Determine the (X, Y) coordinate at the center of the cell enclosing the given text.  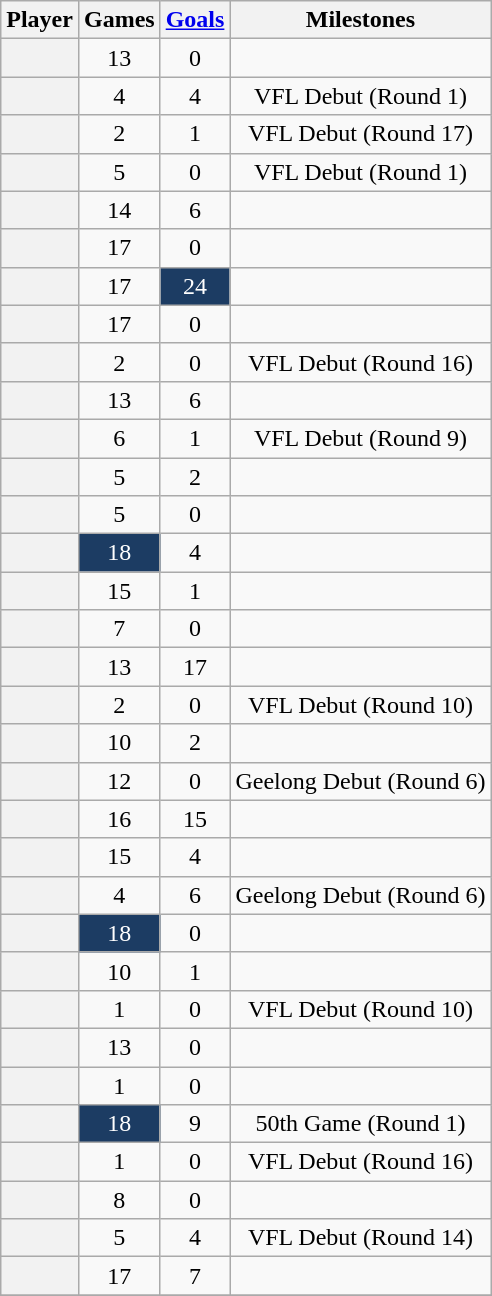
Player (40, 20)
VFL Debut (Round 9) (360, 438)
Games (119, 20)
9 (195, 1124)
VFL Debut (Round 14) (360, 1238)
8 (119, 1200)
VFL Debut (Round 17) (360, 134)
14 (119, 210)
16 (119, 819)
Milestones (360, 20)
Goals (195, 20)
12 (119, 781)
24 (195, 286)
50th Game (Round 1) (360, 1124)
